Find where the given text appears and provide that cell's center as (X, Y) coordinate. 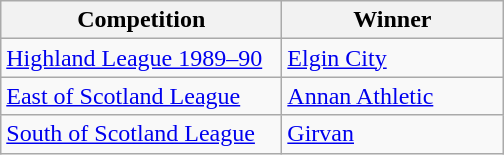
Elgin City (392, 58)
South of Scotland League (142, 134)
Competition (142, 20)
Highland League 1989–90 (142, 58)
Winner (392, 20)
Girvan (392, 134)
Annan Athletic (392, 96)
East of Scotland League (142, 96)
